Identify which cell holds the provided text, then report its (X, Y) central coordinate. 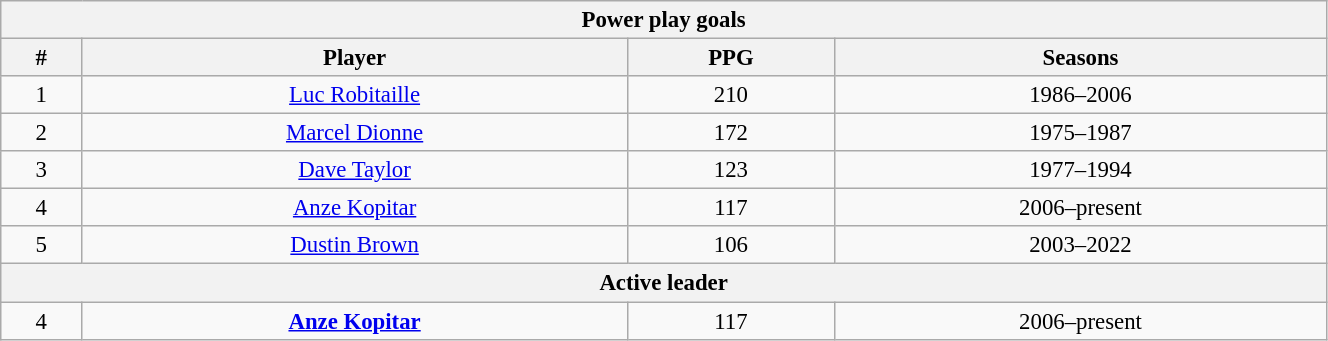
Marcel Dionne (355, 133)
3 (42, 170)
Power play goals (664, 20)
Seasons (1081, 58)
PPG (730, 58)
1977–1994 (1081, 170)
123 (730, 170)
1986–2006 (1081, 95)
1975–1987 (1081, 133)
# (42, 58)
Luc Robitaille (355, 95)
2 (42, 133)
210 (730, 95)
Dustin Brown (355, 245)
172 (730, 133)
Dave Taylor (355, 170)
2003–2022 (1081, 245)
5 (42, 245)
106 (730, 245)
1 (42, 95)
Active leader (664, 283)
Player (355, 58)
